Identify which cell holds the provided text, then report its (x, y) central coordinate. 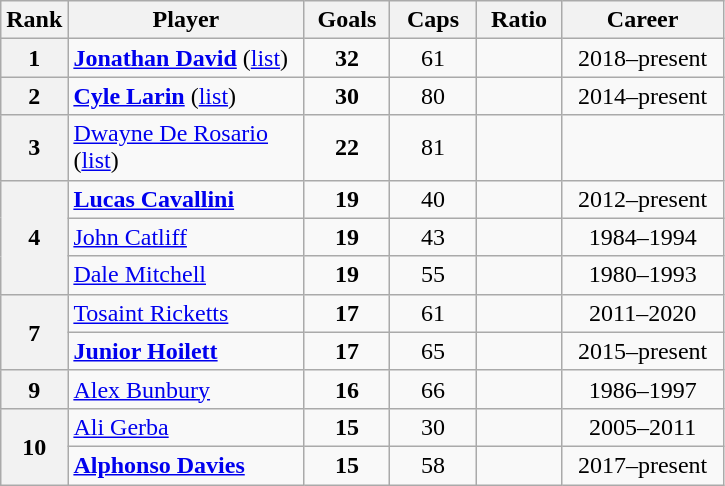
1980–1993 (642, 275)
Ali Gerba (186, 427)
Jonathan David (list) (186, 58)
80 (433, 96)
65 (433, 351)
Dwayne De Rosario (list) (186, 148)
Cyle Larin (list) (186, 96)
4 (34, 237)
2017–present (642, 465)
2014–present (642, 96)
Tosaint Ricketts (186, 313)
2018–present (642, 58)
Rank (34, 20)
2 (34, 96)
Ratio (519, 20)
John Catliff (186, 237)
2005–2011 (642, 427)
Caps (433, 20)
2011–2020 (642, 313)
1984–1994 (642, 237)
43 (433, 237)
Dale Mitchell (186, 275)
9 (34, 389)
Career (642, 20)
22 (347, 148)
Goals (347, 20)
Junior Hoilett (186, 351)
58 (433, 465)
32 (347, 58)
Lucas Cavallini (186, 199)
2015–present (642, 351)
7 (34, 332)
3 (34, 148)
1 (34, 58)
Player (186, 20)
55 (433, 275)
16 (347, 389)
40 (433, 199)
Alphonso Davies (186, 465)
66 (433, 389)
81 (433, 148)
2012–present (642, 199)
10 (34, 446)
Alex Bunbury (186, 389)
1986–1997 (642, 389)
